Capture the cell that displays the provided text and extract its [X, Y] central coordinate. 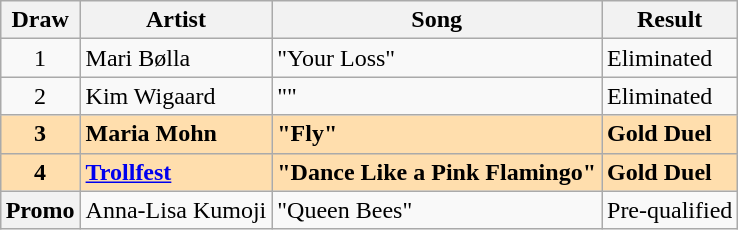
"Queen Bees" [437, 210]
4 [40, 172]
Result [670, 20]
3 [40, 134]
Draw [40, 20]
Song [437, 20]
Artist [176, 20]
Mari Bølla [176, 58]
Anna-Lisa Kumoji [176, 210]
"Your Loss" [437, 58]
Kim Wigaard [176, 96]
Pre-qualified [670, 210]
Trollfest [176, 172]
"" [437, 96]
2 [40, 96]
1 [40, 58]
"Fly" [437, 134]
Maria Mohn [176, 134]
Promo [40, 210]
"Dance Like a Pink Flamingo" [437, 172]
